Return the (X, Y) coordinate for the center point of the cell that contains the specified text.  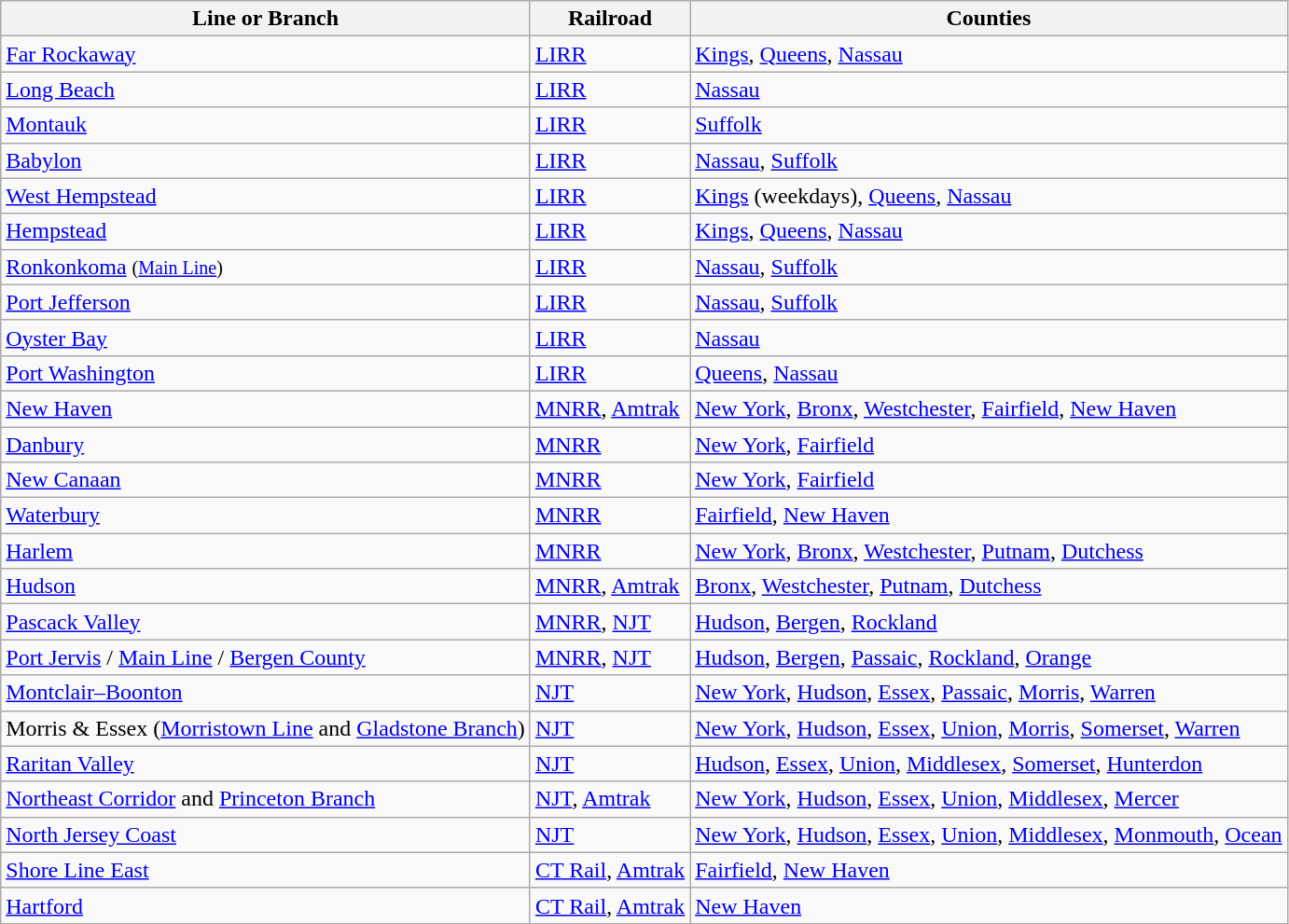
New York, Hudson, Essex, Union, Morris, Somerset, Warren (989, 728)
Hartford (266, 905)
Hudson, Essex, Union, Middlesex, Somerset, Hunterdon (989, 764)
Ronkonkoma (Main Line) (266, 267)
Morris & Essex (Morristown Line and Gladstone Branch) (266, 728)
New York, Hudson, Essex, Union, Middlesex, Monmouth, Ocean (989, 834)
Bronx, Westchester, Putnam, Dutchess (989, 586)
Hempstead (266, 231)
Hudson, Bergen, Rockland (989, 622)
Far Rockaway (266, 54)
Port Jefferson (266, 302)
Babylon (266, 160)
NJT, Amtrak (610, 799)
Hudson (266, 586)
New York, Bronx, Westchester, Putnam, Dutchess (989, 551)
Railroad (610, 19)
New York, Bronx, Westchester, Fairfield, New Haven (989, 408)
Harlem (266, 551)
New York, Hudson, Essex, Passaic, Morris, Warren (989, 693)
Waterbury (266, 516)
Port Washington (266, 373)
Raritan Valley (266, 764)
Pascack Valley (266, 622)
Suffolk (989, 125)
Oyster Bay (266, 338)
North Jersey Coast (266, 834)
Northeast Corridor and Princeton Branch (266, 799)
Montclair–Boonton (266, 693)
Queens, Nassau (989, 373)
Shore Line East (266, 870)
Counties (989, 19)
New Canaan (266, 480)
Kings (weekdays), Queens, Nassau (989, 196)
Long Beach (266, 90)
Port Jervis / Main Line / Bergen County (266, 657)
Hudson, Bergen, Passaic, Rockland, Orange (989, 657)
New York, Hudson, Essex, Union, Middlesex, Mercer (989, 799)
Montauk (266, 125)
Danbury (266, 445)
West Hempstead (266, 196)
Line or Branch (266, 19)
